Find where the given text appears and provide that cell's center as (x, y) coordinate. 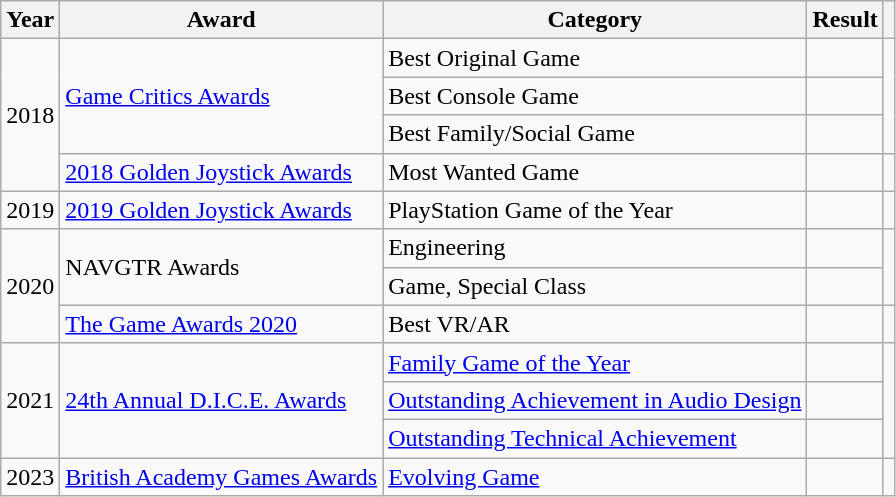
Most Wanted Game (595, 172)
Best Console Game (595, 96)
Result (845, 20)
2020 (30, 286)
Family Game of the Year (595, 362)
2018 (30, 115)
2019 (30, 210)
Game, Special Class (595, 286)
2021 (30, 400)
Outstanding Technical Achievement (595, 438)
NAVGTR Awards (222, 267)
2018 Golden Joystick Awards (222, 172)
Best Family/Social Game (595, 134)
Outstanding Achievement in Audio Design (595, 400)
Best VR/AR (595, 324)
2019 Golden Joystick Awards (222, 210)
Year (30, 20)
Best Original Game (595, 58)
Engineering (595, 248)
Evolving Game (595, 477)
The Game Awards 2020 (222, 324)
British Academy Games Awards (222, 477)
24th Annual D.I.C.E. Awards (222, 400)
Category (595, 20)
PlayStation Game of the Year (595, 210)
Game Critics Awards (222, 96)
2023 (30, 477)
Award (222, 20)
